Identify which cell holds the provided text, then report its (X, Y) central coordinate. 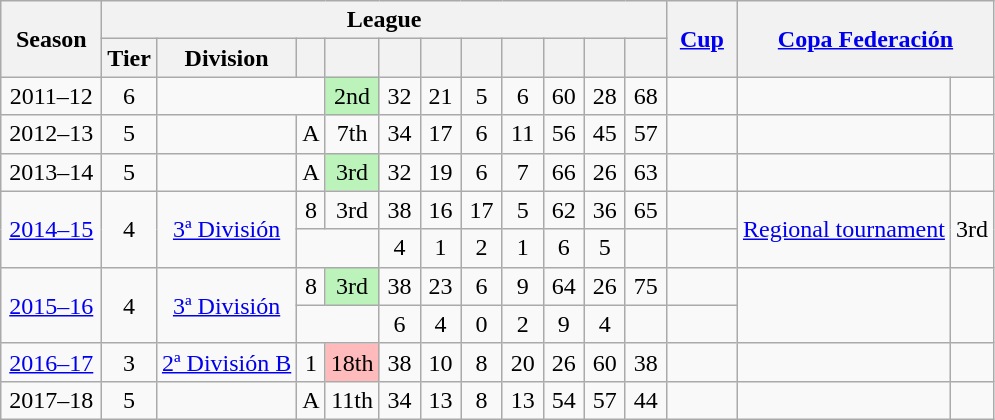
Regional tournament (844, 229)
23 (440, 286)
10 (440, 362)
75 (646, 286)
11 (522, 134)
56 (564, 134)
28 (604, 96)
Tier (130, 58)
2ª División B (226, 362)
7 (522, 172)
2016–17 (52, 362)
65 (646, 210)
2012–13 (52, 134)
64 (564, 286)
54 (564, 400)
2015–16 (52, 305)
Season (52, 39)
63 (646, 172)
Division (226, 58)
2014–15 (52, 229)
36 (604, 210)
2013–14 (52, 172)
44 (646, 400)
0 (482, 324)
League (384, 20)
66 (564, 172)
19 (440, 172)
62 (564, 210)
11th (352, 400)
18th (352, 362)
2nd (352, 96)
68 (646, 96)
Copa Federación (865, 39)
2011–12 (52, 96)
3 (130, 362)
2017–18 (52, 400)
7th (352, 134)
Cup (702, 39)
21 (440, 96)
16 (440, 210)
20 (522, 362)
45 (604, 134)
